Determine the (X, Y) coordinate at the center of the cell enclosing the given text.  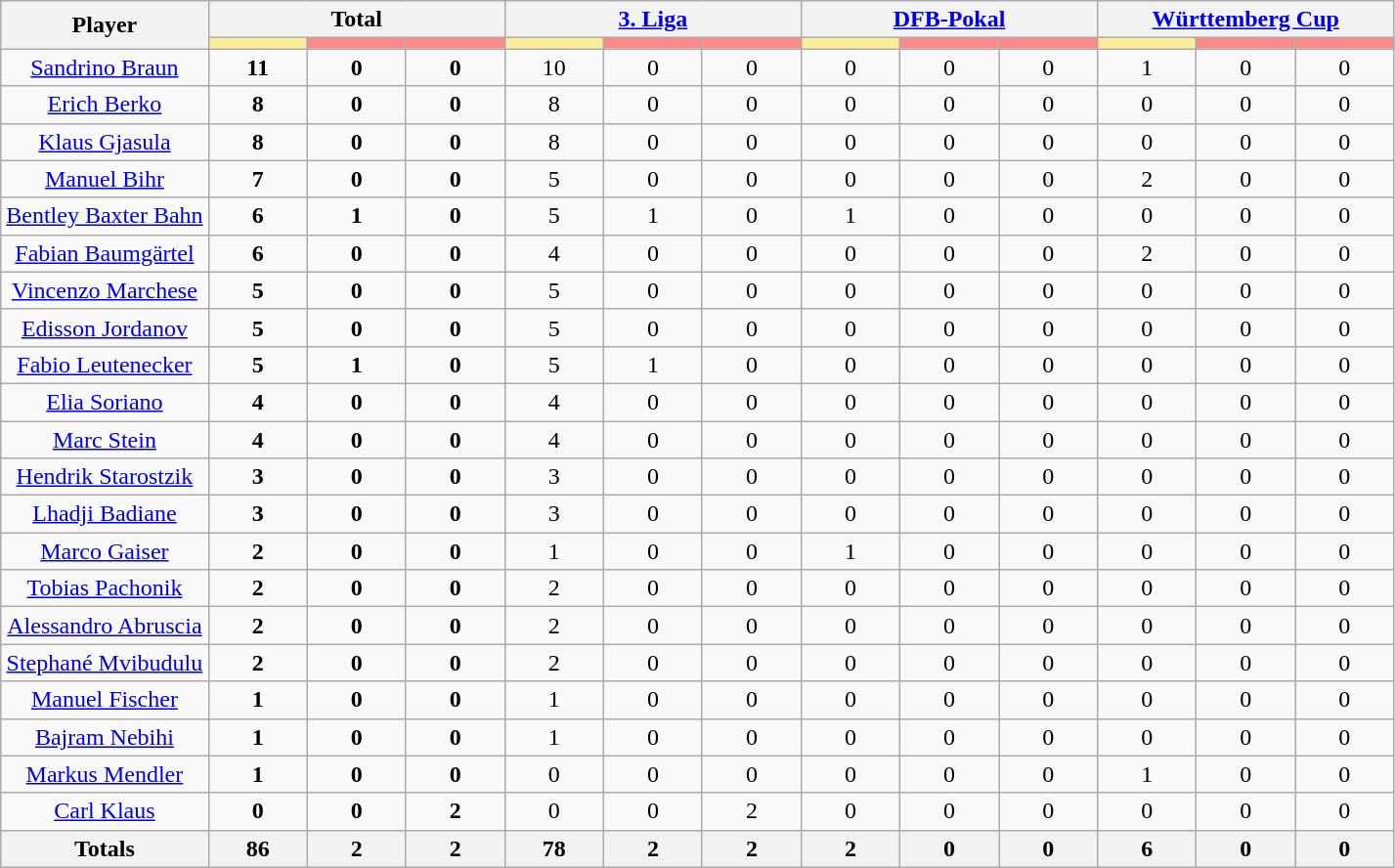
Edisson Jordanov (105, 327)
Hendrik Starostzik (105, 477)
Stephané Mvibudulu (105, 663)
Sandrino Braun (105, 67)
10 (553, 67)
Lhadji Badiane (105, 514)
Marco Gaiser (105, 551)
Bajram Nebihi (105, 737)
Alessandro Abruscia (105, 626)
Erich Berko (105, 105)
Elia Soriano (105, 402)
Vincenzo Marchese (105, 290)
Fabian Baumgärtel (105, 253)
Marc Stein (105, 439)
Totals (105, 848)
Total (356, 20)
3. Liga (653, 20)
86 (258, 848)
Player (105, 25)
Carl Klaus (105, 811)
Manuel Fischer (105, 700)
7 (258, 179)
DFB-Pokal (948, 20)
Tobias Pachonik (105, 588)
Manuel Bihr (105, 179)
Klaus Gjasula (105, 142)
Bentley Baxter Bahn (105, 216)
Fabio Leutenecker (105, 365)
Markus Mendler (105, 774)
Württemberg Cup (1245, 20)
78 (553, 848)
11 (258, 67)
